Scan for the cell matching the given text and deliver its [X, Y] coordinate at center. 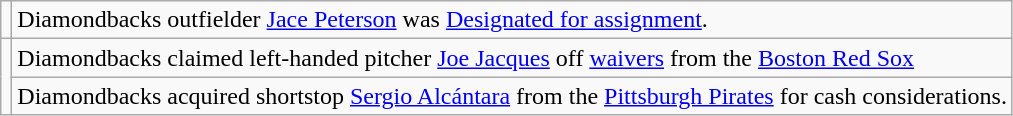
Diamondbacks claimed left-handed pitcher Joe Jacques off waivers from the Boston Red Sox [512, 58]
Diamondbacks outfielder Jace Peterson was Designated for assignment. [512, 20]
Diamondbacks acquired shortstop Sergio Alcántara from the Pittsburgh Pirates for cash considerations. [512, 96]
